Provide the (X, Y) coordinate of the cell's center where the given text is located.  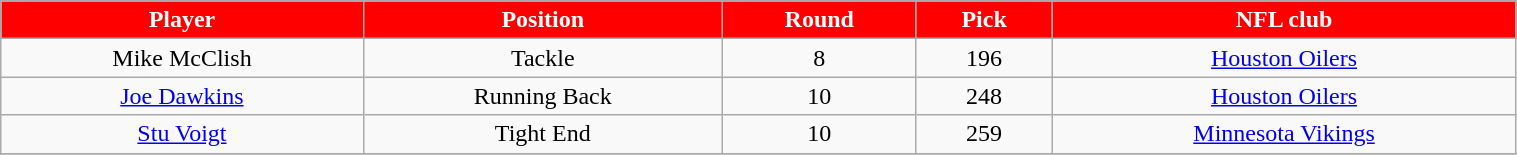
Mike McClish (182, 58)
Joe Dawkins (182, 96)
259 (984, 134)
Pick (984, 20)
8 (819, 58)
Player (182, 20)
Minnesota Vikings (1284, 134)
Running Back (542, 96)
Tight End (542, 134)
NFL club (1284, 20)
248 (984, 96)
Round (819, 20)
Stu Voigt (182, 134)
Position (542, 20)
196 (984, 58)
Tackle (542, 58)
